Pinpoint the cell where the given text exists, returning its (x, y) midpoint coordinate. 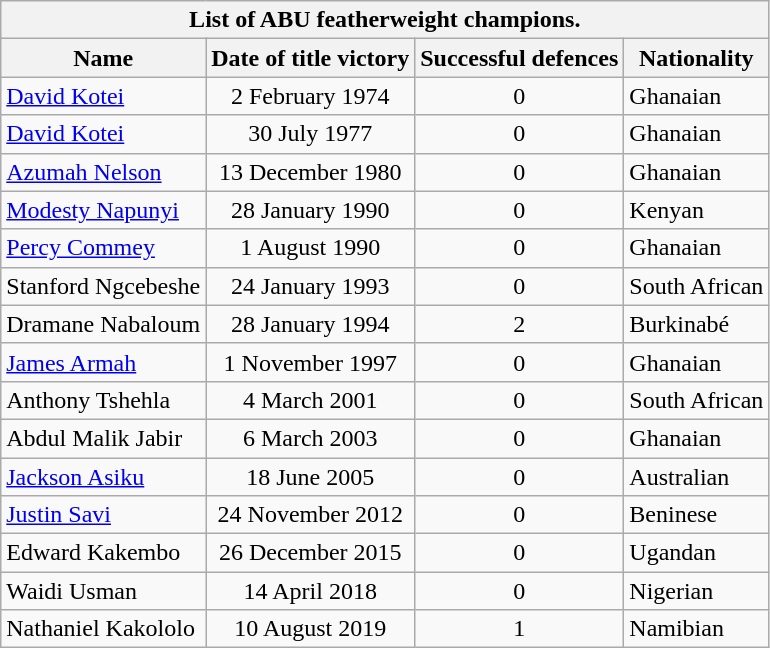
14 April 2018 (310, 591)
Jackson Asiku (104, 477)
2 February 1974 (310, 96)
Successful defences (520, 58)
Nigerian (696, 591)
Kenyan (696, 210)
10 August 2019 (310, 629)
26 December 2015 (310, 553)
Justin Savi (104, 515)
Azumah Nelson (104, 172)
Ugandan (696, 553)
2 (520, 324)
James Armah (104, 362)
Edward Kakembo (104, 553)
30 July 1977 (310, 134)
Name (104, 58)
28 January 1990 (310, 210)
Australian (696, 477)
24 November 2012 (310, 515)
Stanford Ngcebeshe (104, 286)
Beninese (696, 515)
Waidi Usman (104, 591)
Abdul Malik Jabir (104, 438)
Burkinabé (696, 324)
1 (520, 629)
Dramane Nabaloum (104, 324)
Percy Commey (104, 248)
28 January 1994 (310, 324)
1 November 1997 (310, 362)
13 December 1980 (310, 172)
Anthony Tshehla (104, 400)
4 March 2001 (310, 400)
1 August 1990 (310, 248)
List of ABU featherweight champions. (385, 20)
Nationality (696, 58)
Namibian (696, 629)
18 June 2005 (310, 477)
Modesty Napunyi (104, 210)
Nathaniel Kakololo (104, 629)
24 January 1993 (310, 286)
Date of title victory (310, 58)
6 March 2003 (310, 438)
